Return [x, y] of the center of cell containing provided text 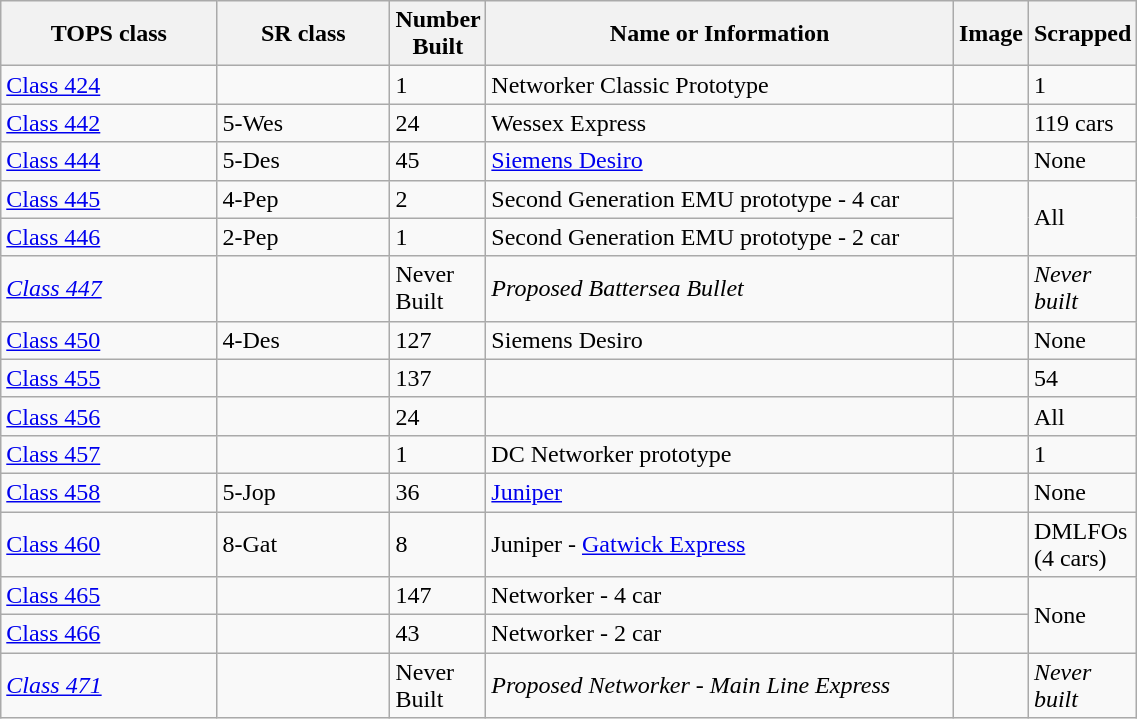
Scrapped [1082, 34]
8-Gat [304, 544]
Wessex Express [720, 123]
45 [438, 161]
Class 465 [109, 596]
Second Generation EMU prototype - 4 car [720, 199]
Class 444 [109, 161]
54 [1082, 378]
Class 458 [109, 492]
Class 445 [109, 199]
Class 455 [109, 378]
Networker Classic Prototype [720, 85]
2-Pep [304, 237]
Class 424 [109, 85]
127 [438, 340]
Class 450 [109, 340]
Image [990, 34]
Class 442 [109, 123]
Class 457 [109, 454]
DC Networker prototype [720, 454]
Juniper [720, 492]
5-Jop [304, 492]
Networker - 4 car [720, 596]
8 [438, 544]
Name or Information [720, 34]
Class 447 [109, 288]
TOPS class [109, 34]
Proposed Battersea Bullet [720, 288]
36 [438, 492]
Juniper - Gatwick Express [720, 544]
119 cars [1082, 123]
DMLFOs(4 cars) [1082, 544]
2 [438, 199]
Second Generation EMU prototype - 2 car [720, 237]
SR class [304, 34]
Class 471 [109, 686]
43 [438, 634]
Class 446 [109, 237]
4-Des [304, 340]
Class 466 [109, 634]
5-Wes [304, 123]
Class 456 [109, 416]
147 [438, 596]
Networker - 2 car [720, 634]
Number Built [438, 34]
137 [438, 378]
5-Des [304, 161]
Class 460 [109, 544]
4-Pep [304, 199]
Proposed Networker - Main Line Express [720, 686]
